Extract the [x, y] coordinate from the center of the cell holding the provided text.  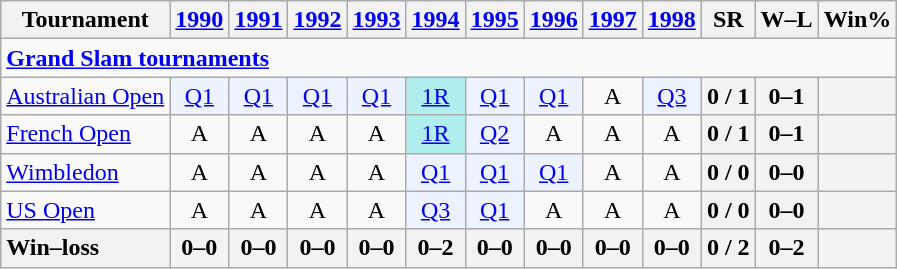
Australian Open [86, 96]
Tournament [86, 20]
1998 [672, 20]
0 / 2 [728, 248]
Grand Slam tournaments [449, 58]
1995 [494, 20]
US Open [86, 210]
1991 [258, 20]
1992 [318, 20]
French Open [86, 134]
Q2 [494, 134]
1997 [612, 20]
1993 [376, 20]
Win–loss [86, 248]
W–L [786, 20]
1994 [436, 20]
SR [728, 20]
Wimbledon [86, 172]
Win% [858, 20]
1990 [200, 20]
1996 [554, 20]
